Detect which cell encompasses the target text, then output its (X, Y) center coordinate. 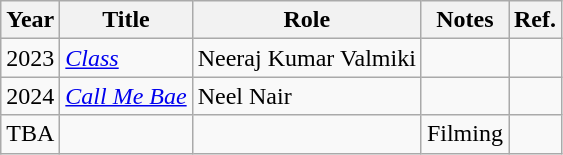
Filming (464, 134)
Role (306, 20)
Notes (464, 20)
2024 (30, 96)
Year (30, 20)
TBA (30, 134)
Neel Nair (306, 96)
Class (126, 58)
Title (126, 20)
Ref. (534, 20)
Neeraj Kumar Valmiki (306, 58)
Call Me Bae (126, 96)
2023 (30, 58)
